Find where the given text appears and provide that cell's center as (X, Y) coordinate. 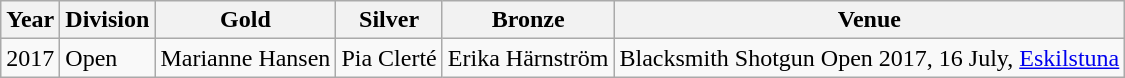
Venue (870, 20)
Open (108, 58)
2017 (30, 58)
Year (30, 20)
Marianne Hansen (246, 58)
Pia Clerté (389, 58)
Erika Härnström (528, 58)
Gold (246, 20)
Division (108, 20)
Blacksmith Shotgun Open 2017, 16 July, Eskilstuna (870, 58)
Bronze (528, 20)
Silver (389, 20)
